Find where the given text appears and provide that cell's center as (X, Y) coordinate. 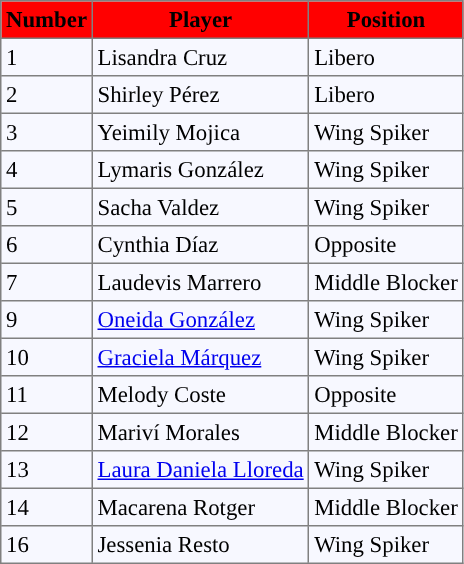
Shirley Pérez (200, 95)
Sacha Valdez (200, 207)
14 (47, 507)
Lymaris González (200, 170)
1 (47, 57)
Laudevis Marrero (200, 282)
2 (47, 95)
Position (386, 20)
12 (47, 432)
9 (47, 320)
Oneida González (200, 320)
Jessenia Resto (200, 545)
Graciela Márquez (200, 357)
Macarena Rotger (200, 507)
10 (47, 357)
6 (47, 245)
Lisandra Cruz (200, 57)
5 (47, 207)
13 (47, 470)
4 (47, 170)
11 (47, 395)
7 (47, 282)
Player (200, 20)
Number (47, 20)
Yeimily Mojica (200, 132)
3 (47, 132)
Laura Daniela Lloreda (200, 470)
Mariví Morales (200, 432)
Melody Coste (200, 395)
Cynthia Díaz (200, 245)
16 (47, 545)
